Identify which cell holds the provided text, then report its [X, Y] central coordinate. 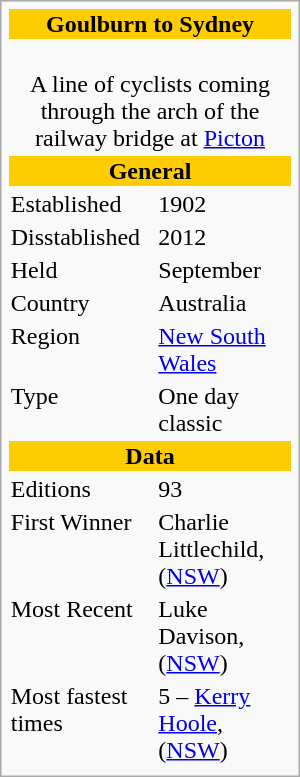
Held [82, 270]
Established [82, 204]
Type [82, 410]
Most Recent [82, 636]
93 [224, 489]
One day classic [224, 410]
Australia [224, 303]
September [224, 270]
A line of cyclists coming through the arch of the railway bridge at Picton [150, 98]
Most fastest times [82, 723]
5 – Kerry Hoole, (NSW) [224, 723]
Editions [82, 489]
First Winner [82, 549]
2012 [224, 237]
Data [150, 456]
Region [82, 350]
Goulburn to Sydney [150, 24]
1902 [224, 204]
New South Wales [224, 350]
Luke Davison, (NSW) [224, 636]
General [150, 171]
Country [82, 303]
Charlie Littlechild, (NSW) [224, 549]
Disstablished [82, 237]
